Return (x, y) of the center of cell containing provided text 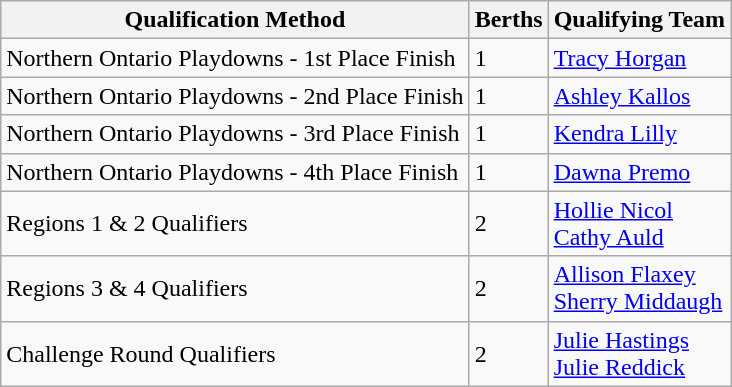
Berths (508, 20)
Kendra Lilly (639, 134)
Hollie Nicol Cathy Auld (639, 224)
Allison Flaxey Sherry Middaugh (639, 288)
Dawna Premo (639, 172)
Ashley Kallos (639, 96)
Northern Ontario Playdowns - 3rd Place Finish (235, 134)
Challenge Round Qualifiers (235, 354)
Regions 3 & 4 Qualifiers (235, 288)
Northern Ontario Playdowns - 2nd Place Finish (235, 96)
Tracy Horgan (639, 58)
Regions 1 & 2 Qualifiers (235, 224)
Qualifying Team (639, 20)
Julie Hastings Julie Reddick (639, 354)
Northern Ontario Playdowns - 1st Place Finish (235, 58)
Northern Ontario Playdowns - 4th Place Finish (235, 172)
Qualification Method (235, 20)
